Locate the cell with the specified text and output its (X, Y) center coordinate. 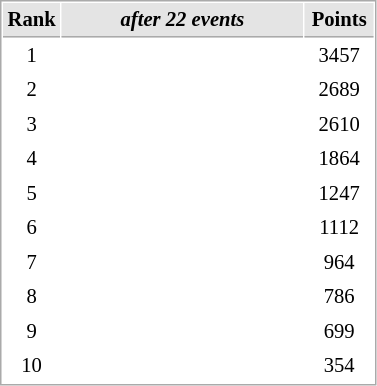
1 (32, 56)
Rank (32, 20)
4 (32, 158)
354 (340, 366)
964 (340, 262)
2689 (340, 90)
2610 (340, 124)
3457 (340, 56)
after 22 events (183, 20)
7 (32, 262)
10 (32, 366)
2 (32, 90)
1247 (340, 194)
5 (32, 194)
786 (340, 296)
3 (32, 124)
1864 (340, 158)
1112 (340, 228)
Points (340, 20)
699 (340, 332)
9 (32, 332)
8 (32, 296)
6 (32, 228)
